Identify which cell holds the provided text, then report its (X, Y) central coordinate. 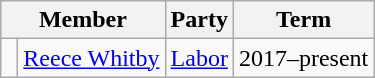
2017–present (303, 58)
Term (303, 20)
Party (199, 20)
Reece Whitby (92, 58)
Member (83, 20)
Labor (199, 58)
